Locate the cell with the specified text and output its (x, y) center coordinate. 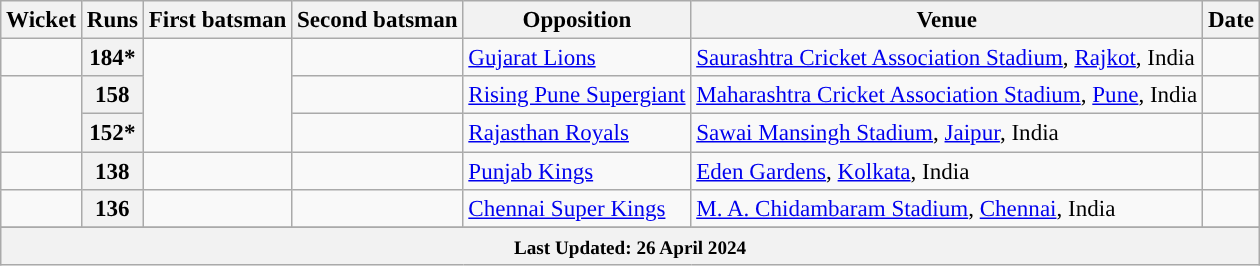
M. A. Chidambaram Stadium, Chennai, India (947, 209)
184* (112, 58)
Saurashtra Cricket Association Stadium, Rajkot, India (947, 58)
Rajasthan Royals (577, 133)
138 (112, 171)
158 (112, 95)
Gujarat Lions (577, 58)
Rising Pune Supergiant (577, 95)
Opposition (577, 20)
Sawai Mansingh Stadium, Jaipur, India (947, 133)
Runs (112, 20)
Eden Gardens, Kolkata, India (947, 171)
Maharashtra Cricket Association Stadium, Pune, India (947, 95)
Last Updated: 26 April 2024 (630, 246)
First batsman (217, 20)
152* (112, 133)
Second batsman (378, 20)
Chennai Super Kings (577, 209)
Wicket (42, 20)
Punjab Kings (577, 171)
Venue (947, 20)
Date (1232, 20)
136 (112, 209)
